Return [X, Y] of the center of cell containing provided text 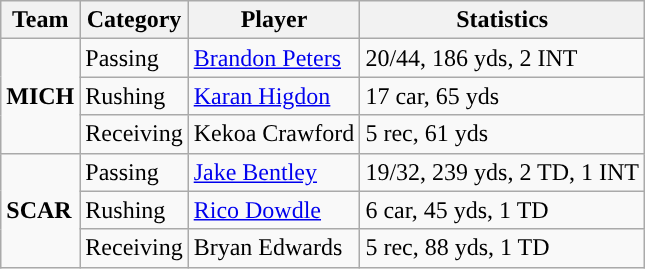
Team [40, 20]
5 rec, 61 yds [502, 134]
Category [134, 20]
20/44, 186 yds, 2 INT [502, 58]
6 car, 45 yds, 1 TD [502, 210]
Bryan Edwards [274, 248]
MICH [40, 96]
Player [274, 20]
19/32, 239 yds, 2 TD, 1 INT [502, 172]
Jake Bentley [274, 172]
5 rec, 88 yds, 1 TD [502, 248]
Rico Dowdle [274, 210]
17 car, 65 yds [502, 96]
Statistics [502, 20]
Kekoa Crawford [274, 134]
SCAR [40, 210]
Karan Higdon [274, 96]
Brandon Peters [274, 58]
